Return [X, Y] of the center of cell containing provided text 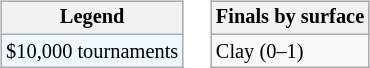
Finals by surface [290, 18]
$10,000 tournaments [92, 51]
Clay (0–1) [290, 51]
Legend [92, 18]
